Provide the (X, Y) coordinate of the cell's center where the given text is located.  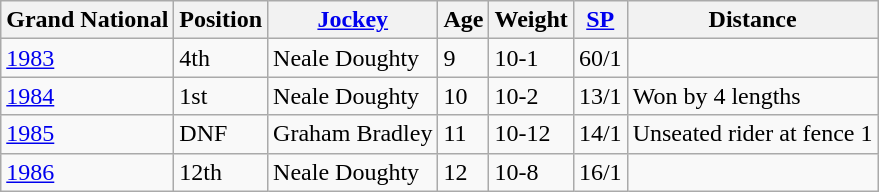
4th (221, 58)
16/1 (600, 172)
60/1 (600, 58)
Age (464, 20)
Unseated rider at fence 1 (752, 134)
10-8 (531, 172)
11 (464, 134)
Distance (752, 20)
14/1 (600, 134)
Graham Bradley (353, 134)
10-12 (531, 134)
DNF (221, 134)
1st (221, 96)
10-2 (531, 96)
1984 (88, 96)
SP (600, 20)
12 (464, 172)
Jockey (353, 20)
12th (221, 172)
1986 (88, 172)
1985 (88, 134)
10 (464, 96)
Grand National (88, 20)
9 (464, 58)
Weight (531, 20)
10-1 (531, 58)
13/1 (600, 96)
Won by 4 lengths (752, 96)
1983 (88, 58)
Position (221, 20)
